Locate the cell with the specified text and output its [X, Y] center coordinate. 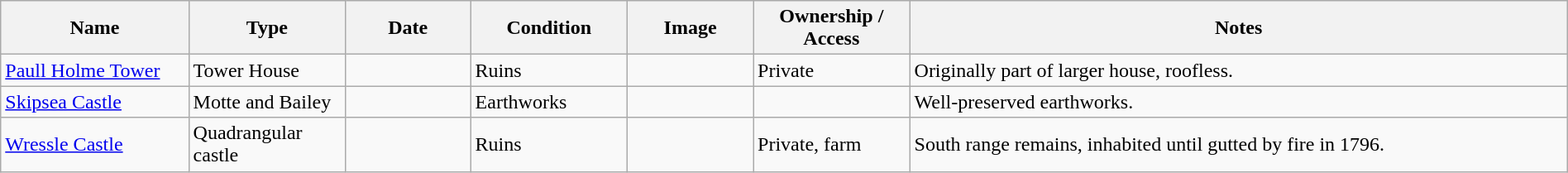
Notes [1239, 28]
Name [94, 28]
Private [832, 70]
Motte and Bailey [266, 102]
Earthworks [549, 102]
Skipsea Castle [94, 102]
Quadrangular castle [266, 144]
Tower House [266, 70]
South range remains, inhabited until gutted by fire in 1796. [1239, 144]
Well-preserved earthworks. [1239, 102]
Paull Holme Tower [94, 70]
Ownership / Access [832, 28]
Date [409, 28]
Type [266, 28]
Image [691, 28]
Condition [549, 28]
Originally part of larger house, roofless. [1239, 70]
Wressle Castle [94, 144]
Private, farm [832, 144]
